Output the [x, y] coordinate of the center of the cell containing the given text.  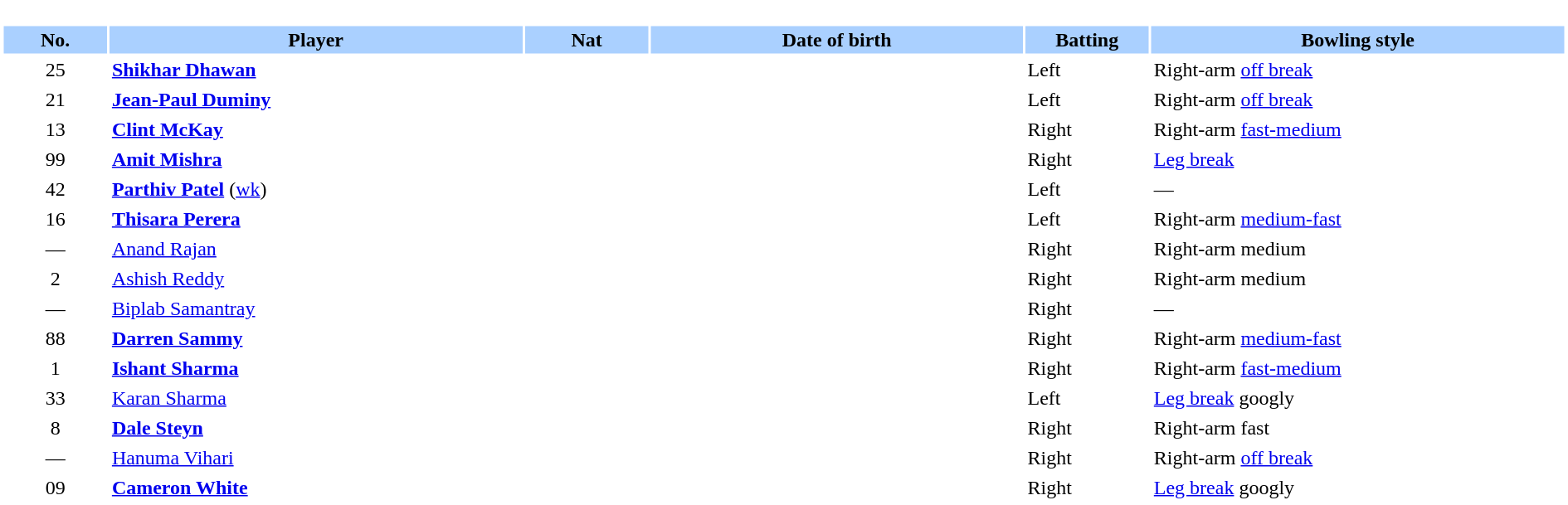
42 [55, 189]
8 [55, 428]
Thisara Perera [316, 219]
Parthiv Patel (wk) [316, 189]
Ashish Reddy [316, 279]
Right-arm fast [1358, 428]
Dale Steyn [316, 428]
2 [55, 279]
No. [55, 40]
Karan Sharma [316, 398]
Batting [1087, 40]
Jean-Paul Duminy [316, 100]
88 [55, 338]
21 [55, 100]
Shikhar Dhawan [316, 70]
Hanuma Vihari [316, 458]
Darren Sammy [316, 338]
Bowling style [1358, 40]
33 [55, 398]
25 [55, 70]
13 [55, 129]
Anand Rajan [316, 249]
Amit Mishra [316, 159]
99 [55, 159]
Nat [586, 40]
16 [55, 219]
Clint McKay [316, 129]
09 [55, 488]
Date of birth [837, 40]
Leg break [1358, 159]
Biplab Samantray [316, 308]
Cameron White [316, 488]
1 [55, 368]
Player [316, 40]
Ishant Sharma [316, 368]
